Scan for the cell matching the given text and deliver its [X, Y] coordinate at center. 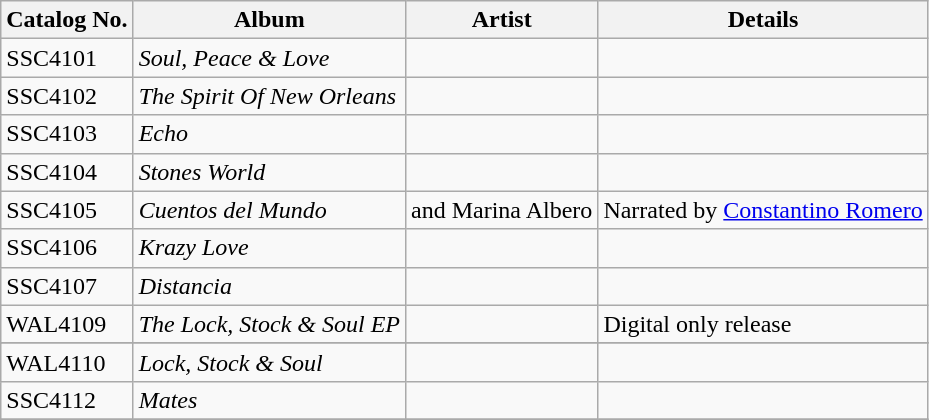
Distancia [269, 286]
WAL4109 [67, 324]
SSC4112 [67, 400]
SSC4107 [67, 286]
SSC4106 [67, 248]
SSC4103 [67, 134]
SSC4102 [67, 96]
Cuentos del Mundo [269, 210]
Lock, Stock & Soul [269, 362]
Details [763, 20]
Soul, Peace & Love [269, 58]
Mates [269, 400]
Echo [269, 134]
SSC4101 [67, 58]
Catalog No. [67, 20]
and Marina Albero [501, 210]
Krazy Love [269, 248]
Digital only release [763, 324]
The Spirit Of New Orleans [269, 96]
The Lock, Stock & Soul EP [269, 324]
Narrated by Constantino Romero [763, 210]
SSC4104 [67, 172]
Stones World [269, 172]
Artist [501, 20]
Album [269, 20]
WAL4110 [67, 362]
SSC4105 [67, 210]
